Pinpoint the cell where the given text exists, returning its [X, Y] midpoint coordinate. 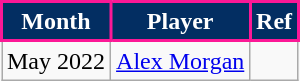
May 2022 [56, 60]
Ref [274, 22]
Player [180, 22]
Alex Morgan [180, 60]
Month [56, 22]
